Search for the cell housing the specified text and yield its (X, Y) center coordinate. 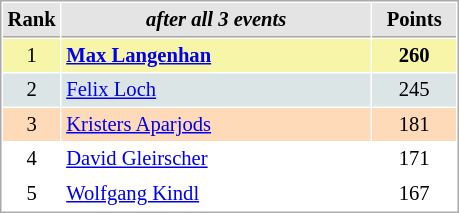
4 (32, 158)
171 (414, 158)
Kristers Aparjods (216, 124)
Max Langenhan (216, 56)
Felix Loch (216, 90)
181 (414, 124)
167 (414, 194)
260 (414, 56)
1 (32, 56)
Points (414, 20)
Wolfgang Kindl (216, 194)
after all 3 events (216, 20)
3 (32, 124)
2 (32, 90)
David Gleirscher (216, 158)
Rank (32, 20)
245 (414, 90)
5 (32, 194)
